Output the (x, y) coordinate of the center of the cell containing the given text.  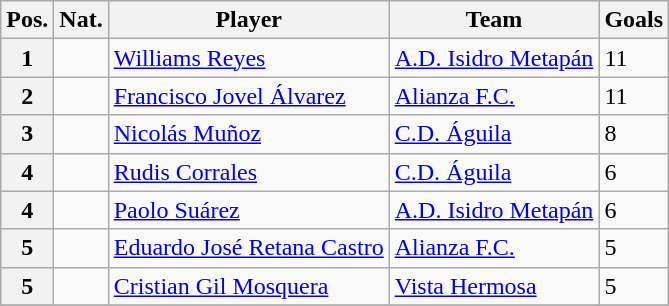
Francisco Jovel Álvarez (248, 96)
Paolo Suárez (248, 210)
Rudis Corrales (248, 172)
1 (28, 58)
Vista Hermosa (494, 286)
Player (248, 20)
Williams Reyes (248, 58)
8 (634, 134)
Team (494, 20)
3 (28, 134)
Nat. (81, 20)
Cristian Gil Mosquera (248, 286)
Pos. (28, 20)
Goals (634, 20)
Nicolás Muñoz (248, 134)
Eduardo José Retana Castro (248, 248)
2 (28, 96)
